Extract the (x, y) coordinate from the center of the cell holding the provided text.  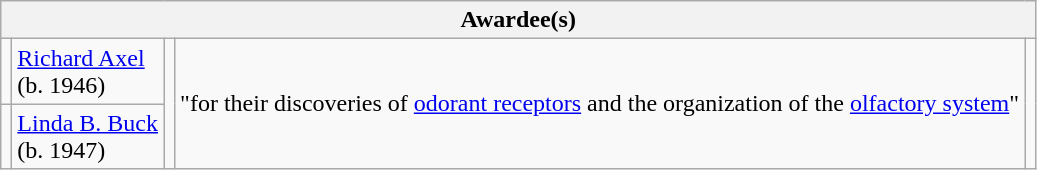
"for their discoveries of odorant receptors and the organization of the olfactory system" (600, 104)
Awardee(s) (518, 20)
Richard Axel(b. 1946) (88, 72)
Linda B. Buck(b. 1947) (88, 136)
